Search for the cell housing the specified text and yield its (x, y) center coordinate. 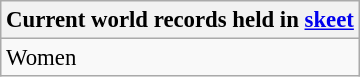
Current world records held in skeet (180, 20)
Women (180, 58)
